Search for the cell housing the specified text and yield its [X, Y] center coordinate. 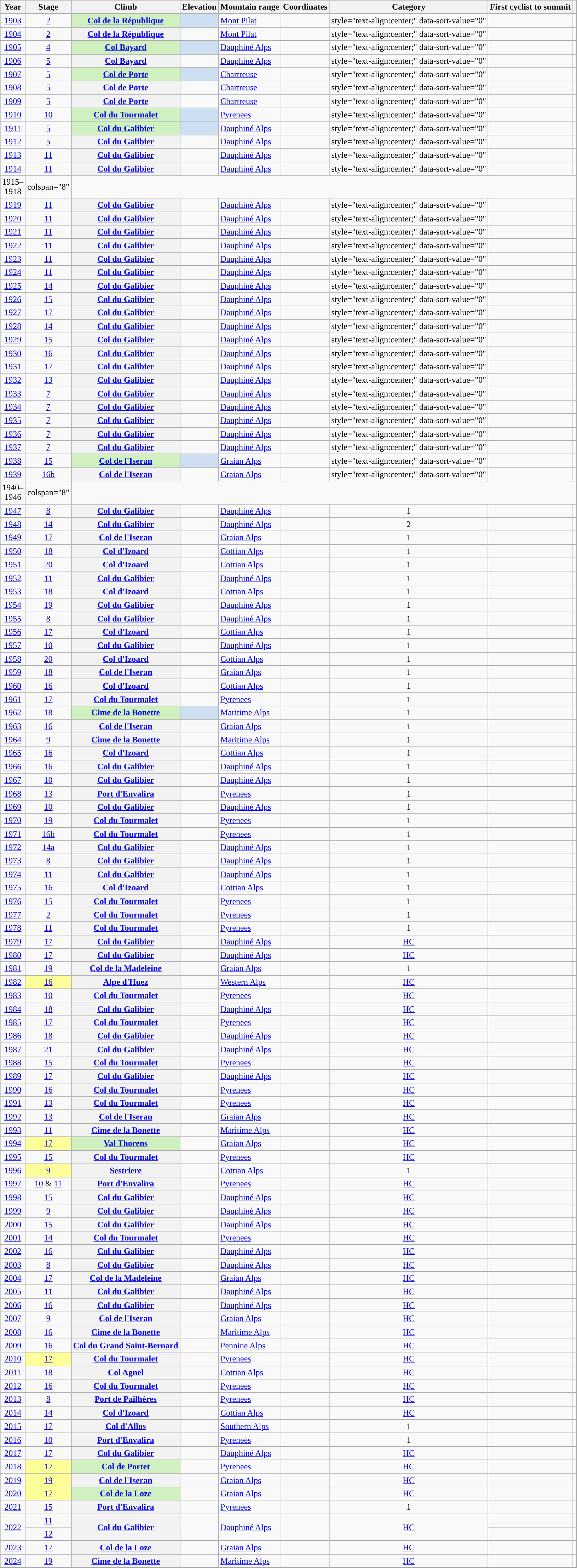
2016 [13, 1440]
1922 [13, 245]
1930 [13, 353]
1936 [13, 434]
1960 [13, 686]
1991 [13, 1103]
1950 [13, 551]
2005 [13, 1292]
1939 [13, 474]
1931 [13, 366]
1913 [13, 155]
2012 [13, 1386]
1998 [13, 1197]
1938 [13, 461]
1959 [13, 672]
Year [13, 7]
1974 [13, 874]
2010 [13, 1359]
2022 [13, 1527]
1948 [13, 524]
1969 [13, 807]
1921 [13, 232]
1919 [13, 205]
1940–1946 [13, 492]
1952 [13, 578]
1926 [13, 299]
2013 [13, 1399]
2015 [13, 1426]
Col d'Allos [126, 1426]
Pennine Alps [250, 1346]
Col de Portet [126, 1466]
Western Alps [250, 982]
2019 [13, 1480]
1956 [13, 632]
1970 [13, 820]
1915–1918 [13, 187]
1923 [13, 259]
Climb [126, 7]
1996 [13, 1170]
1980 [13, 955]
1912 [13, 141]
2007 [13, 1319]
1933 [13, 394]
1972 [13, 847]
1932 [13, 380]
1975 [13, 888]
2017 [13, 1453]
1978 [13, 928]
1997 [13, 1184]
1981 [13, 968]
1994 [13, 1144]
2002 [13, 1251]
Col du Grand Saint-Bernard [126, 1346]
2011 [13, 1372]
1924 [13, 272]
1982 [13, 982]
1910 [13, 115]
21 [48, 1049]
Val Thorens [126, 1144]
1911 [13, 128]
1988 [13, 1063]
1949 [13, 538]
First cyclist to summit [530, 7]
1963 [13, 726]
Mountain range [250, 7]
1925 [13, 286]
1964 [13, 740]
2018 [13, 1466]
1987 [13, 1049]
1973 [13, 861]
2020 [13, 1494]
1979 [13, 942]
1929 [13, 340]
1985 [13, 1022]
Sestriere [126, 1170]
1920 [13, 219]
1986 [13, 1036]
1984 [13, 1009]
1928 [13, 326]
1968 [13, 793]
1961 [13, 699]
Port de Pailhères [126, 1399]
2008 [13, 1332]
1908 [13, 88]
12 [48, 1534]
2023 [13, 1547]
1992 [13, 1117]
1957 [13, 646]
1983 [13, 995]
1914 [13, 169]
2001 [13, 1238]
1958 [13, 659]
1935 [13, 421]
1951 [13, 565]
1934 [13, 407]
2014 [13, 1413]
1962 [13, 713]
Southern Alps [250, 1426]
1953 [13, 591]
1971 [13, 834]
1937 [13, 447]
Coordinates [305, 7]
Elevation [199, 7]
Stage [48, 7]
1909 [13, 101]
1965 [13, 753]
2003 [13, 1265]
2024 [13, 1561]
1904 [13, 34]
1907 [13, 74]
1993 [13, 1130]
Col Agnel [126, 1372]
1947 [13, 511]
2009 [13, 1346]
1990 [13, 1090]
1903 [13, 21]
Category [409, 7]
4 [48, 47]
14a [48, 847]
1976 [13, 901]
1927 [13, 313]
1977 [13, 915]
10 & 11 [48, 1184]
1989 [13, 1076]
2000 [13, 1224]
1999 [13, 1211]
1955 [13, 619]
Alpe d'Huez [126, 982]
1995 [13, 1157]
1906 [13, 61]
2021 [13, 1507]
1905 [13, 47]
1966 [13, 766]
2006 [13, 1305]
1954 [13, 605]
1967 [13, 780]
2004 [13, 1278]
